Locate the cell with the specified text and output its (X, Y) center coordinate. 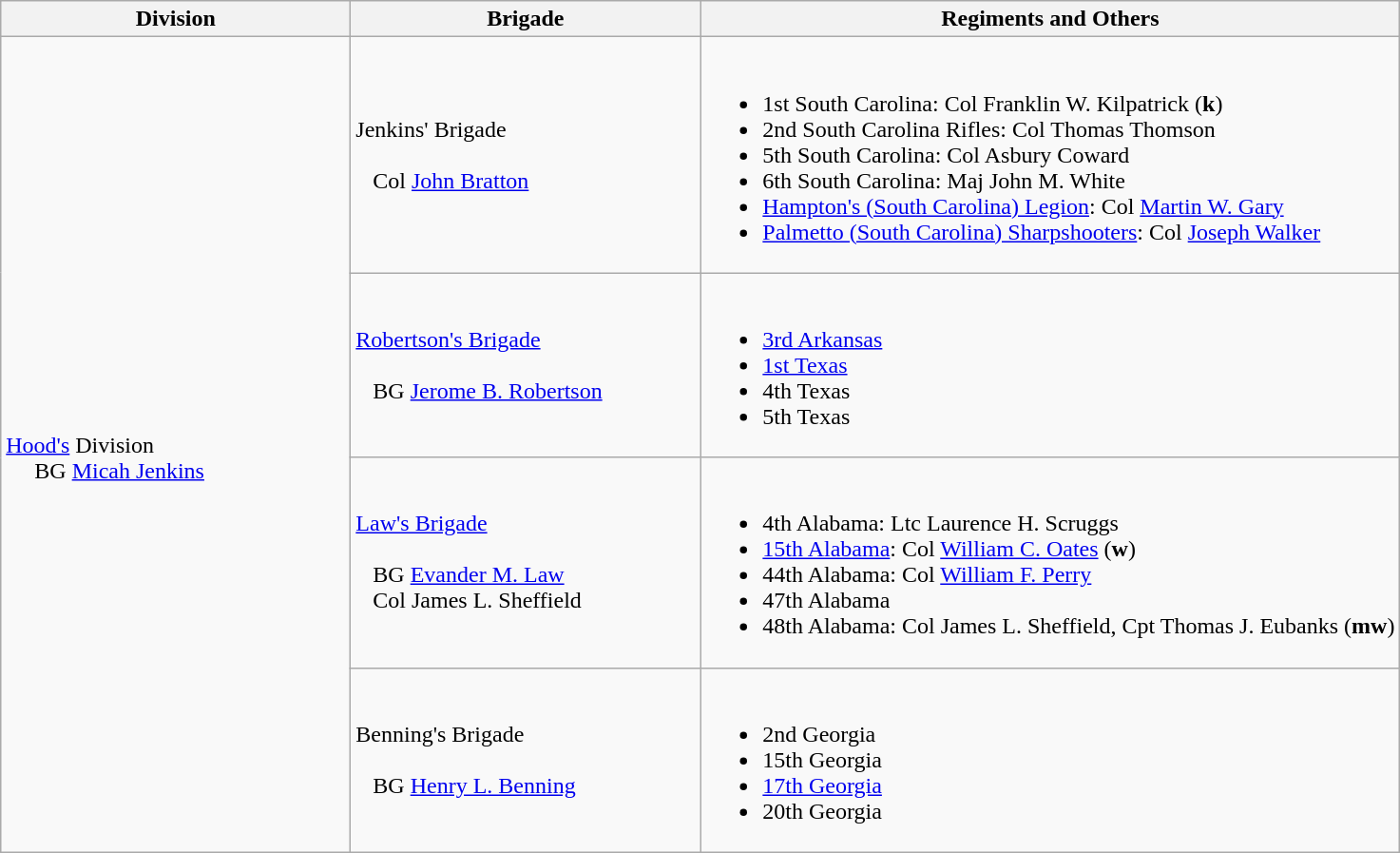
2nd Georgia15th Georgia17th Georgia20th Georgia (1050, 760)
Brigade (526, 19)
Regiments and Others (1050, 19)
Benning's Brigade BG Henry L. Benning (526, 760)
Hood's Division BG Micah Jenkins (176, 445)
Division (176, 19)
3rd Arkansas1st Texas4th Texas5th Texas (1050, 365)
Law's Brigade BG Evander M. Law Col James L. Sheffield (526, 563)
Jenkins' Brigade Col John Bratton (526, 155)
Robertson's Brigade BG Jerome B. Robertson (526, 365)
